Capture the cell that displays the provided text and extract its (x, y) central coordinate. 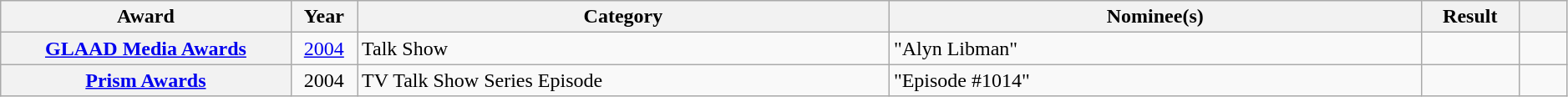
Talk Show (623, 48)
Nominee(s) (1154, 17)
Year (324, 17)
Result (1470, 17)
"Episode #1014" (1154, 80)
Award (145, 17)
TV Talk Show Series Episode (623, 80)
Category (623, 17)
GLAAD Media Awards (145, 48)
"Alyn Libman" (1154, 48)
Prism Awards (145, 80)
